Extract the (x, y) coordinate from the center of the cell holding the provided text.  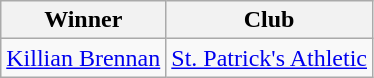
St. Patrick's Athletic (270, 58)
Killian Brennan (84, 58)
Winner (84, 20)
Club (270, 20)
